Extract the [X, Y] coordinate from the center of the cell holding the provided text.  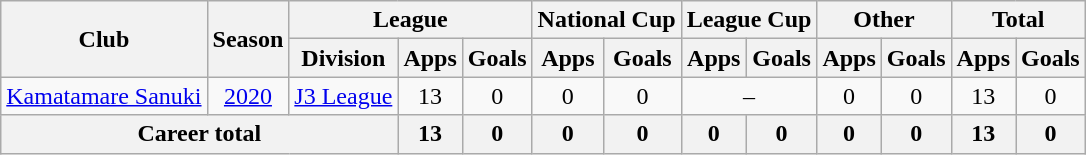
Career total [200, 134]
J3 League [344, 96]
2020 [248, 96]
Other [884, 20]
National Cup [606, 20]
League [410, 20]
Division [344, 58]
Club [104, 39]
Total [1018, 20]
Season [248, 39]
League Cup [749, 20]
– [749, 96]
Kamatamare Sanuki [104, 96]
